Return the (x, y) coordinate for the center point of the cell that contains the specified text.  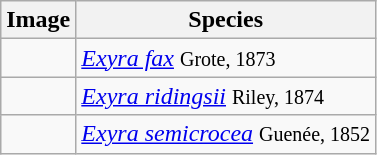
Exyra fax Grote, 1873 (226, 58)
Exyra semicrocea Guenée, 1852 (226, 134)
Exyra ridingsii Riley, 1874 (226, 96)
Image (38, 20)
Species (226, 20)
